Scan for the cell matching the given text and deliver its [X, Y] coordinate at center. 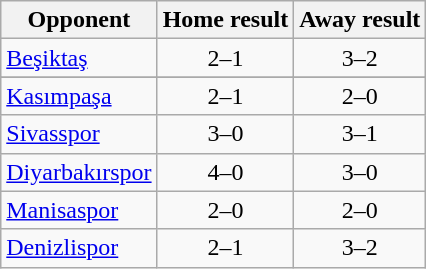
Beşiktaş [79, 58]
3–1 [360, 134]
Manisaspor [79, 210]
Kasımpaşa [79, 96]
Sivasspor [79, 134]
Diyarbakırspor [79, 172]
Denizlispor [79, 248]
Away result [360, 20]
Opponent [79, 20]
4–0 [226, 172]
Home result [226, 20]
